Scan for the cell matching the given text and deliver its [x, y] coordinate at center. 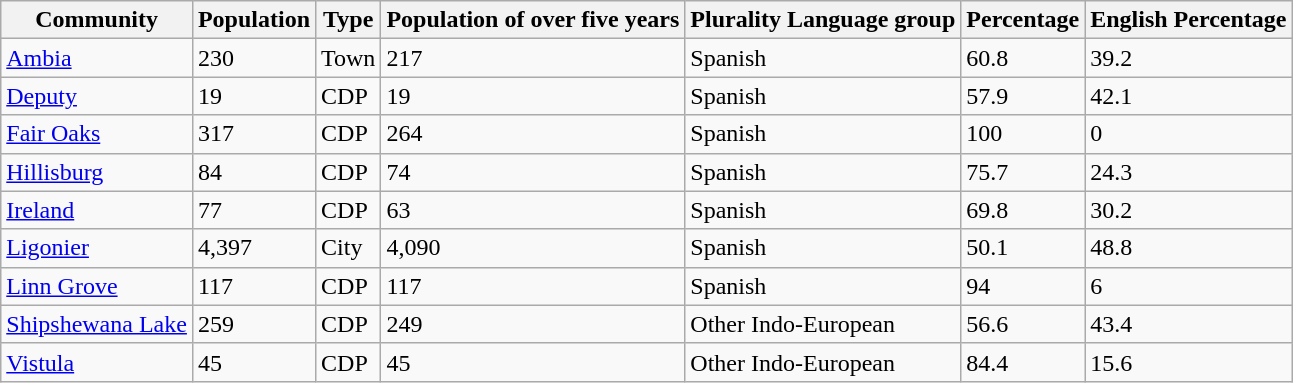
0 [1188, 134]
Hillisburg [97, 172]
42.1 [1188, 96]
Ligonier [97, 248]
Vistula [97, 362]
Population [254, 20]
Percentage [1023, 20]
50.1 [1023, 248]
Ambia [97, 58]
56.6 [1023, 324]
84.4 [1023, 362]
Town [348, 58]
48.8 [1188, 248]
Population of over five years [533, 20]
Type [348, 20]
6 [1188, 286]
Ireland [97, 210]
75.7 [1023, 172]
4,397 [254, 248]
230 [254, 58]
94 [1023, 286]
57.9 [1023, 96]
317 [254, 134]
60.8 [1023, 58]
43.4 [1188, 324]
Fair Oaks [97, 134]
264 [533, 134]
63 [533, 210]
30.2 [1188, 210]
39.2 [1188, 58]
City [348, 248]
100 [1023, 134]
Deputy [97, 96]
77 [254, 210]
Linn Grove [97, 286]
Community [97, 20]
74 [533, 172]
84 [254, 172]
15.6 [1188, 362]
217 [533, 58]
249 [533, 324]
4,090 [533, 248]
Plurality Language group [823, 20]
259 [254, 324]
69.8 [1023, 210]
English Percentage [1188, 20]
24.3 [1188, 172]
Shipshewana Lake [97, 324]
